Pinpoint the cell where the given text exists, returning its (X, Y) midpoint coordinate. 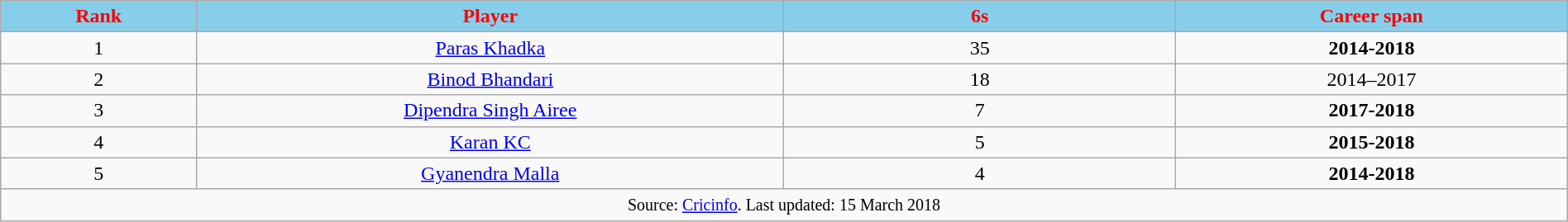
Gyanendra Malla (490, 173)
Dipendra Singh Airee (490, 111)
Player (490, 17)
Rank (99, 17)
2 (99, 79)
2015-2018 (1372, 142)
Binod Bhandari (490, 79)
6s (980, 17)
1 (99, 48)
18 (980, 79)
35 (980, 48)
7 (980, 111)
Career span (1372, 17)
Paras Khadka (490, 48)
Source: Cricinfo. Last updated: 15 March 2018 (784, 205)
Karan KC (490, 142)
3 (99, 111)
2017-2018 (1372, 111)
2014–2017 (1372, 79)
